For the text-containing cell, return its midpoint in [X, Y] coordinate format. 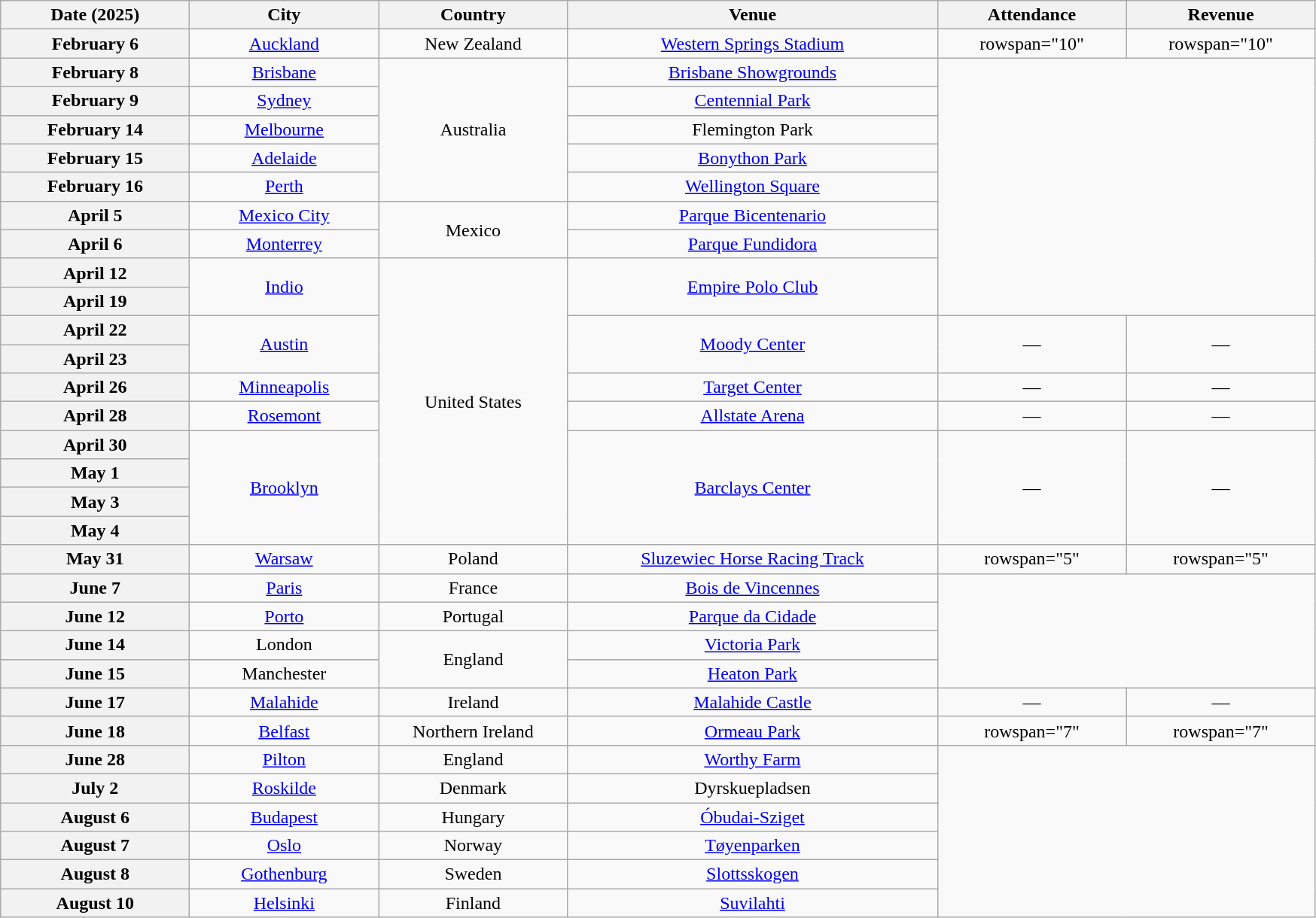
May 1 [95, 473]
New Zealand [473, 44]
Country [473, 15]
Attendance [1031, 15]
Australia [473, 129]
Allstate Arena [753, 416]
Ormeau Park [753, 731]
Gothenburg [285, 874]
Porto [285, 616]
Hungary [473, 816]
August 8 [95, 874]
May 4 [95, 530]
Roskilde [285, 788]
Helsinki [285, 903]
Finland [473, 903]
Oslo [285, 846]
Moody Center [753, 344]
France [473, 588]
Poland [473, 559]
Brooklyn [285, 488]
Heaton Park [753, 673]
Date (2025) [95, 15]
London [285, 645]
August 7 [95, 846]
April 30 [95, 445]
Revenue [1221, 15]
City [285, 15]
Denmark [473, 788]
Melbourne [285, 129]
Adelaide [285, 158]
Wellington Square [753, 187]
Slottsskogen [753, 874]
Centennial Park [753, 101]
Empire Polo Club [753, 287]
June 14 [95, 645]
February 16 [95, 187]
Pilton [285, 759]
Austin [285, 344]
Warsaw [285, 559]
Flemington Park [753, 129]
June 28 [95, 759]
Bonython Park [753, 158]
Mexico [473, 229]
April 6 [95, 244]
Paris [285, 588]
Sweden [473, 874]
August 10 [95, 903]
Brisbane [285, 72]
Western Springs Stadium [753, 44]
June 12 [95, 616]
Budapest [285, 816]
Victoria Park [753, 645]
August 6 [95, 816]
Brisbane Showgrounds [753, 72]
April 22 [95, 330]
Parque da Cidade [753, 616]
Óbudai-Sziget [753, 816]
Ireland [473, 702]
Perth [285, 187]
Malahide Castle [753, 702]
July 2 [95, 788]
Indio [285, 287]
May 3 [95, 502]
Belfast [285, 731]
Monterrey [285, 244]
Northern Ireland [473, 731]
April 23 [95, 359]
Norway [473, 846]
Sluzewiec Horse Racing Track [753, 559]
June 17 [95, 702]
April 12 [95, 272]
Sydney [285, 101]
April 19 [95, 301]
Portugal [473, 616]
Tøyenparken [753, 846]
February 6 [95, 44]
February 9 [95, 101]
Mexico City [285, 215]
May 31 [95, 559]
United States [473, 402]
Auckland [285, 44]
Dyrskuepladsen [753, 788]
June 7 [95, 588]
Suvilahti [753, 903]
Minneapolis [285, 388]
Bois de Vincennes [753, 588]
Malahide [285, 702]
Manchester [285, 673]
June 18 [95, 731]
Target Center [753, 388]
February 15 [95, 158]
Rosemont [285, 416]
April 28 [95, 416]
February 8 [95, 72]
Barclays Center [753, 488]
February 14 [95, 129]
Parque Bicentenario [753, 215]
April 5 [95, 215]
April 26 [95, 388]
Parque Fundidora [753, 244]
Venue [753, 15]
Worthy Farm [753, 759]
June 15 [95, 673]
